Locate the cell with the specified text and output its [x, y] center coordinate. 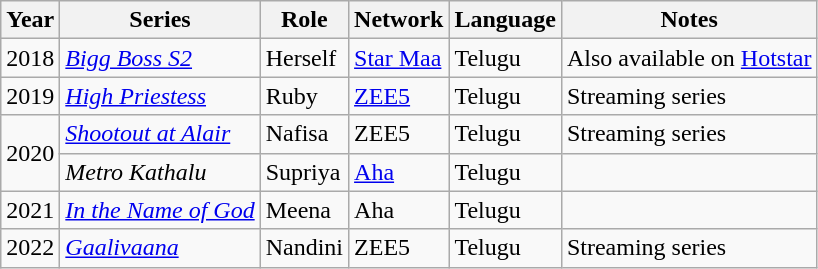
Network [399, 20]
Ruby [304, 96]
2020 [30, 153]
Series [160, 20]
Language [505, 20]
2021 [30, 210]
Year [30, 20]
Gaalivaana [160, 248]
Notes [689, 20]
Bigg Boss S2 [160, 58]
Supriya [304, 172]
2018 [30, 58]
In the Name of God [160, 210]
2022 [30, 248]
High Priestess [160, 96]
Nafisa [304, 134]
Metro Kathalu [160, 172]
Nandini [304, 248]
Herself [304, 58]
Shootout at Alair [160, 134]
2019 [30, 96]
Role [304, 20]
Meena [304, 210]
Star Maa [399, 58]
Also available on Hotstar [689, 58]
